Capture the cell that displays the provided text and extract its [x, y] central coordinate. 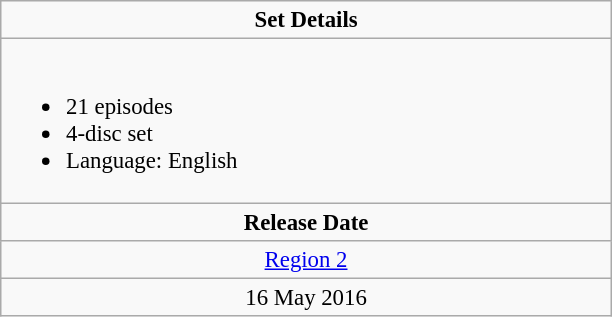
Set Details [306, 20]
Release Date [306, 222]
21 episodes4-disc setLanguage: English [306, 121]
16 May 2016 [306, 297]
Region 2 [306, 259]
